Return the [x, y] coordinate for the center point of the cell that contains the specified text.  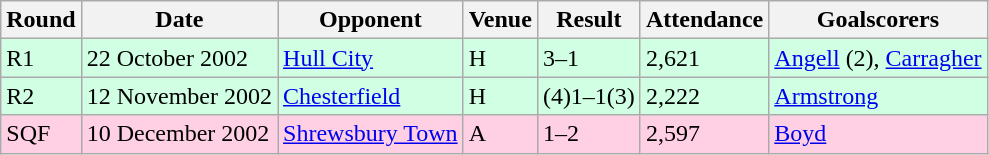
2,621 [704, 58]
12 November 2002 [179, 96]
2,597 [704, 134]
SQF [41, 134]
2,222 [704, 96]
Venue [500, 20]
A [500, 134]
22 October 2002 [179, 58]
Armstrong [878, 96]
Goalscorers [878, 20]
Chesterfield [371, 96]
Attendance [704, 20]
Boyd [878, 134]
Hull City [371, 58]
Shrewsbury Town [371, 134]
(4)1–1(3) [588, 96]
3–1 [588, 58]
10 December 2002 [179, 134]
R1 [41, 58]
1–2 [588, 134]
Opponent [371, 20]
Round [41, 20]
Result [588, 20]
Date [179, 20]
Angell (2), Carragher [878, 58]
R2 [41, 96]
